Locate the cell with the specified text and output its (x, y) center coordinate. 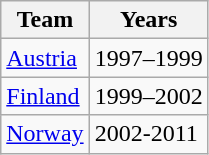
Team (45, 20)
Finland (45, 96)
Austria (45, 58)
Norway (45, 134)
1999–2002 (148, 96)
1997–1999 (148, 58)
Years (148, 20)
2002-2011 (148, 134)
